Detect which cell encompasses the target text, then output its (x, y) center coordinate. 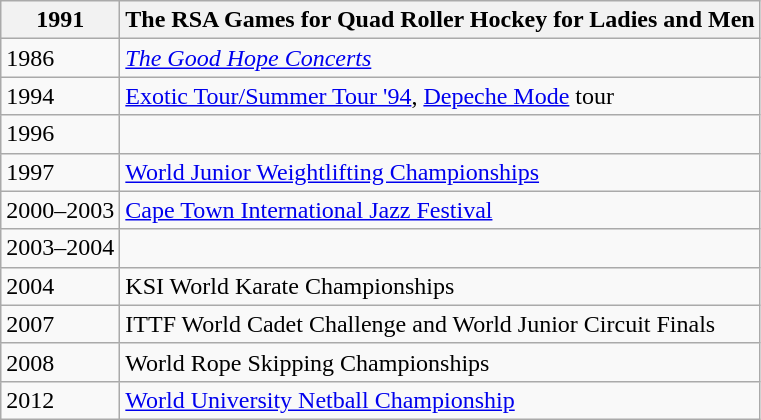
1986 (60, 58)
2003–2004 (60, 248)
World Junior Weightlifting Championships (440, 172)
World University Netball Championship (440, 400)
Exotic Tour/Summer Tour '94, Depeche Mode tour (440, 96)
KSI World Karate Championships (440, 286)
2012 (60, 400)
2008 (60, 362)
The RSA Games for Quad Roller Hockey for Ladies and Men (440, 20)
2000–2003 (60, 210)
Cape Town International Jazz Festival (440, 210)
1991 (60, 20)
The Good Hope Concerts (440, 58)
2004 (60, 286)
ITTF World Cadet Challenge and World Junior Circuit Finals (440, 324)
1996 (60, 134)
2007 (60, 324)
World Rope Skipping Championships (440, 362)
1997 (60, 172)
1994 (60, 96)
